Extract the (X, Y) coordinate from the center of the cell holding the provided text.  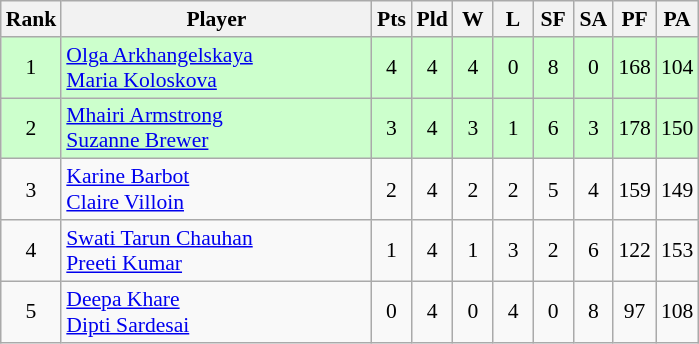
104 (678, 68)
SF (553, 19)
150 (678, 128)
Deepa Khare Dipti Sardesai (216, 312)
Pld (432, 19)
PA (678, 19)
Swati Tarun Chauhan Preeti Kumar (216, 250)
W (473, 19)
L (513, 19)
Mhairi Armstrong Suzanne Brewer (216, 128)
149 (678, 190)
Olga Arkhangelskaya Maria Koloskova (216, 68)
178 (634, 128)
Player (216, 19)
108 (678, 312)
Rank (32, 19)
168 (634, 68)
122 (634, 250)
159 (634, 190)
SA (593, 19)
Karine Barbot Claire Villoin (216, 190)
97 (634, 312)
153 (678, 250)
PF (634, 19)
Pts (391, 19)
